Detect which cell encompasses the target text, then output its (x, y) center coordinate. 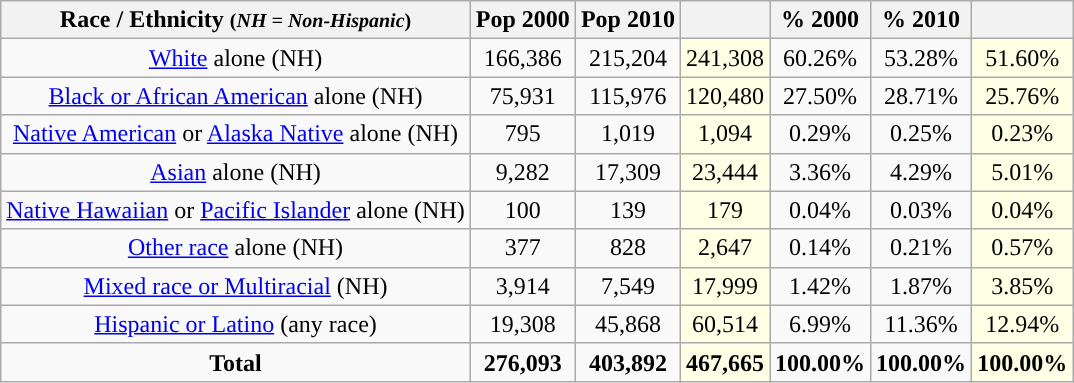
3.36% (820, 172)
0.29% (820, 134)
795 (522, 134)
23,444 (724, 172)
Pop 2000 (522, 20)
Other race alone (NH) (236, 248)
0.57% (1022, 248)
166,386 (522, 58)
Mixed race or Multiracial (NH) (236, 286)
3,914 (522, 286)
0.03% (922, 210)
276,093 (522, 362)
2,647 (724, 248)
Asian alone (NH) (236, 172)
27.50% (820, 96)
White alone (NH) (236, 58)
75,931 (522, 96)
828 (628, 248)
9,282 (522, 172)
1.42% (820, 286)
7,549 (628, 286)
179 (724, 210)
Total (236, 362)
100 (522, 210)
115,976 (628, 96)
1,019 (628, 134)
45,868 (628, 324)
467,665 (724, 362)
3.85% (1022, 286)
0.25% (922, 134)
403,892 (628, 362)
5.01% (1022, 172)
1.87% (922, 286)
53.28% (922, 58)
139 (628, 210)
25.76% (1022, 96)
60,514 (724, 324)
0.23% (1022, 134)
60.26% (820, 58)
0.14% (820, 248)
Race / Ethnicity (NH = Non-Hispanic) (236, 20)
Pop 2010 (628, 20)
Native Hawaiian or Pacific Islander alone (NH) (236, 210)
Black or African American alone (NH) (236, 96)
1,094 (724, 134)
4.29% (922, 172)
120,480 (724, 96)
215,204 (628, 58)
11.36% (922, 324)
377 (522, 248)
19,308 (522, 324)
12.94% (1022, 324)
Native American or Alaska Native alone (NH) (236, 134)
241,308 (724, 58)
Hispanic or Latino (any race) (236, 324)
51.60% (1022, 58)
% 2000 (820, 20)
6.99% (820, 324)
% 2010 (922, 20)
0.21% (922, 248)
28.71% (922, 96)
17,999 (724, 286)
17,309 (628, 172)
